Provide the (X, Y) coordinate of the cell's center where the given text is located.  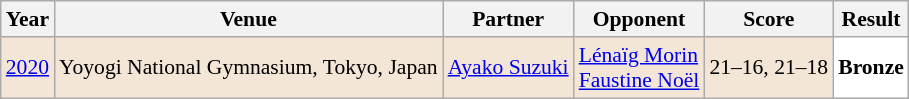
Venue (248, 19)
Result (871, 19)
Lénaïg Morin Faustine Noël (640, 68)
Score (768, 19)
Ayako Suzuki (508, 68)
Year (28, 19)
Yoyogi National Gymnasium, Tokyo, Japan (248, 68)
Bronze (871, 68)
Partner (508, 19)
2020 (28, 68)
21–16, 21–18 (768, 68)
Opponent (640, 19)
